Find where the given text appears and provide that cell's center as (X, Y) coordinate. 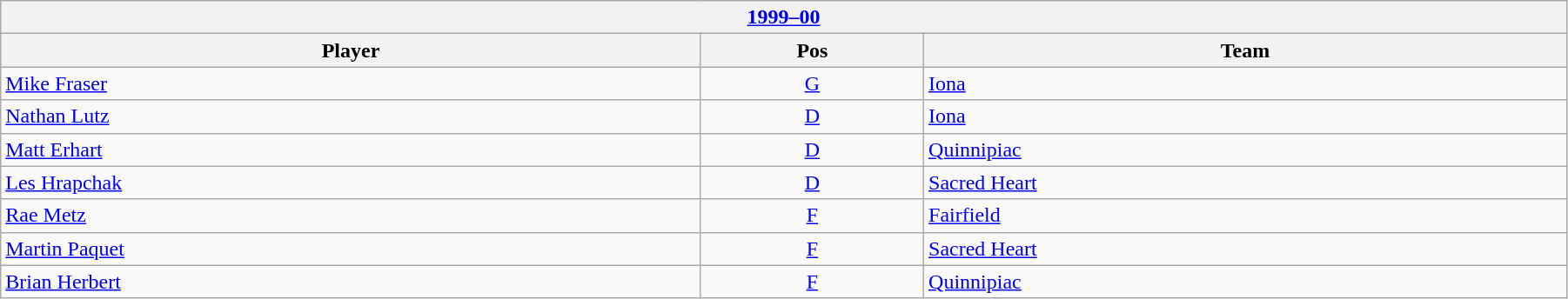
Team (1246, 50)
Matt Erhart (351, 149)
Rae Metz (351, 216)
G (812, 83)
Player (351, 50)
Nathan Lutz (351, 116)
Mike Fraser (351, 83)
1999–00 (784, 17)
Fairfield (1246, 216)
Pos (812, 50)
Martin Paquet (351, 249)
Brian Herbert (351, 282)
Les Hrapchak (351, 183)
